Determine the [X, Y] coordinate at the center of the cell enclosing the given text.  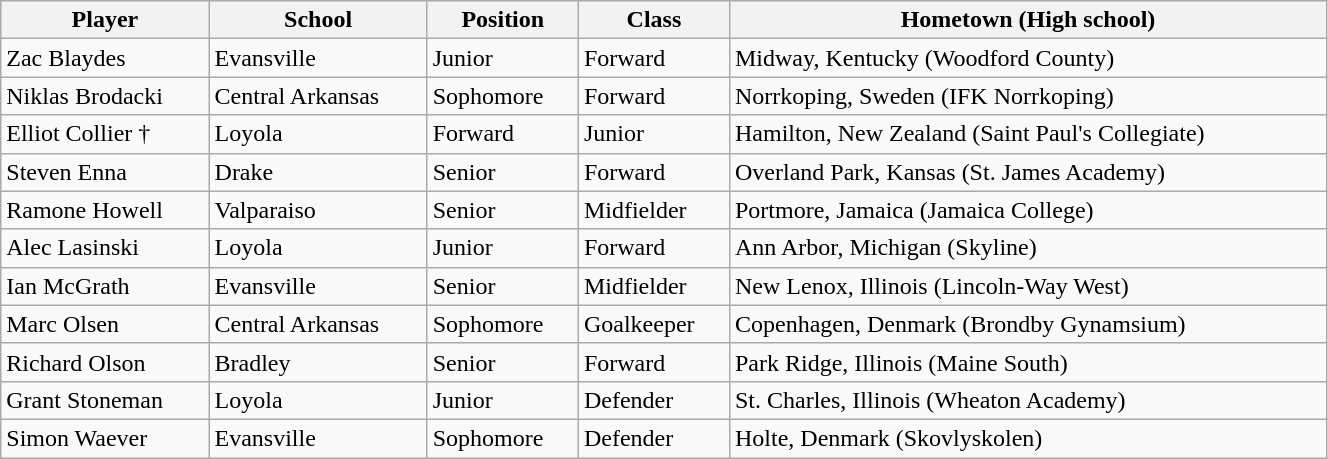
Simon Waever [105, 438]
Portmore, Jamaica (Jamaica College) [1028, 210]
Hamilton, New Zealand (Saint Paul's Collegiate) [1028, 134]
Steven Enna [105, 172]
Midway, Kentucky (Woodford County) [1028, 58]
Niklas Brodacki [105, 96]
Drake [318, 172]
Norrkoping, Sweden (IFK Norrkoping) [1028, 96]
Alec Lasinski [105, 248]
Player [105, 20]
Class [654, 20]
St. Charles, Illinois (Wheaton Academy) [1028, 400]
Park Ridge, Illinois (Maine South) [1028, 362]
Bradley [318, 362]
Ann Arbor, Michigan (Skyline) [1028, 248]
Overland Park, Kansas (St. James Academy) [1028, 172]
Valparaiso [318, 210]
Elliot Collier † [105, 134]
Grant Stoneman [105, 400]
Hometown (High school) [1028, 20]
Ian McGrath [105, 286]
Marc Olsen [105, 324]
Richard Olson [105, 362]
Ramone Howell [105, 210]
Position [502, 20]
Goalkeeper [654, 324]
New Lenox, Illinois (Lincoln-Way West) [1028, 286]
Holte, Denmark (Skovlyskolen) [1028, 438]
School [318, 20]
Copenhagen, Denmark (Brondby Gynamsium) [1028, 324]
Zac Blaydes [105, 58]
